Search for the cell housing the specified text and yield its (X, Y) center coordinate. 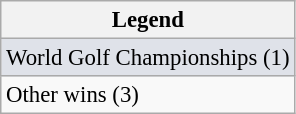
Legend (148, 20)
World Golf Championships (1) (148, 58)
Other wins (3) (148, 95)
